Identify which cell holds the provided text, then report its (X, Y) central coordinate. 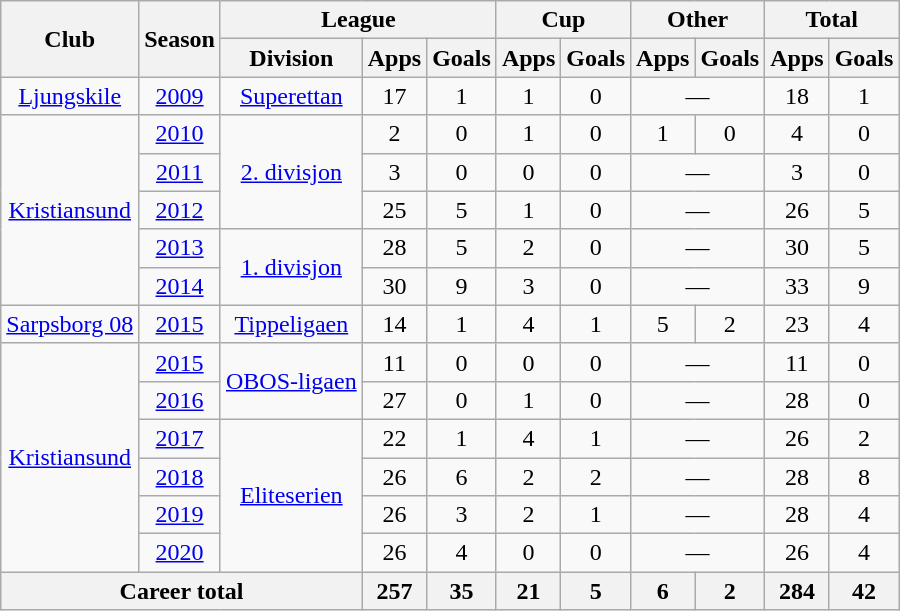
2013 (180, 248)
Eliteserien (291, 495)
18 (797, 96)
2011 (180, 172)
League (358, 20)
2014 (180, 286)
23 (797, 324)
Total (832, 20)
2. divisjon (291, 172)
Season (180, 39)
17 (394, 96)
Cup (563, 20)
2018 (180, 477)
27 (394, 400)
Tippeligaen (291, 324)
Sarpsborg 08 (70, 324)
14 (394, 324)
257 (394, 591)
2010 (180, 134)
Division (291, 58)
21 (528, 591)
25 (394, 210)
33 (797, 286)
8 (864, 477)
35 (462, 591)
Ljungskile (70, 96)
2017 (180, 438)
Superettan (291, 96)
2020 (180, 553)
22 (394, 438)
Career total (182, 591)
2009 (180, 96)
Other (698, 20)
OBOS-ligaen (291, 381)
2019 (180, 515)
1. divisjon (291, 267)
Club (70, 39)
284 (797, 591)
42 (864, 591)
2012 (180, 210)
2016 (180, 400)
